Locate the cell with the specified text and output its (X, Y) center coordinate. 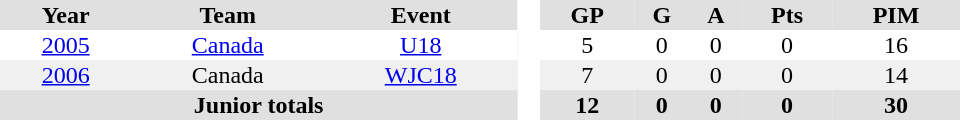
Pts (787, 15)
14 (896, 75)
A (716, 15)
GP (586, 15)
2006 (66, 75)
Year (66, 15)
16 (896, 45)
2005 (66, 45)
Event (420, 15)
WJC18 (420, 75)
5 (586, 45)
U18 (420, 45)
Junior totals (258, 105)
7 (586, 75)
30 (896, 105)
12 (586, 105)
PIM (896, 15)
Team (228, 15)
G (662, 15)
